Output the (x, y) coordinate of the center of the cell containing the given text.  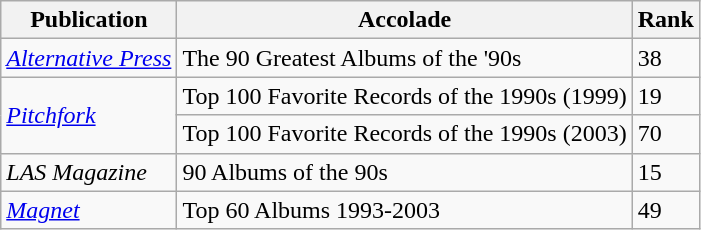
49 (666, 210)
The 90 Greatest Albums of the '90s (404, 58)
Publication (89, 20)
Top 100 Favorite Records of the 1990s (1999) (404, 96)
Top 60 Albums 1993-2003 (404, 210)
15 (666, 172)
38 (666, 58)
Rank (666, 20)
Accolade (404, 20)
19 (666, 96)
70 (666, 134)
Alternative Press (89, 58)
Magnet (89, 210)
LAS Magazine (89, 172)
Pitchfork (89, 115)
Top 100 Favorite Records of the 1990s (2003) (404, 134)
90 Albums of the 90s (404, 172)
